Find where the given text appears and provide that cell's center as [x, y] coordinate. 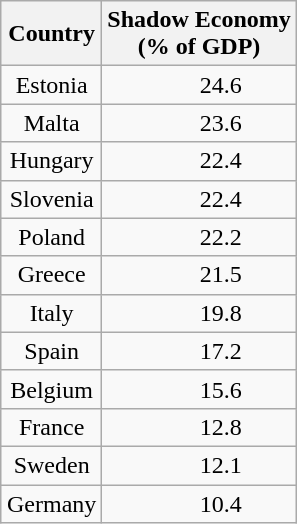
Estonia [51, 85]
Greece [51, 275]
17.2 [199, 351]
23.6 [199, 123]
Belgium [51, 389]
Hungary [51, 161]
24.6 [199, 85]
Country [51, 34]
Germany [51, 503]
12.8 [199, 427]
Italy [51, 313]
10.4 [199, 503]
22.2 [199, 237]
21.5 [199, 275]
Shadow Economy(% of GDP) [199, 34]
Malta [51, 123]
Slovenia [51, 199]
Poland [51, 237]
Sweden [51, 465]
15.6 [199, 389]
France [51, 427]
Spain [51, 351]
12.1 [199, 465]
19.8 [199, 313]
